Return the (X, Y) coordinate for the center point of the cell that contains the specified text.  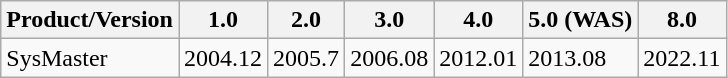
8.0 (682, 20)
1.0 (222, 20)
2012.01 (478, 58)
4.0 (478, 20)
2006.08 (390, 58)
2013.08 (580, 58)
2004.12 (222, 58)
2022.11 (682, 58)
2.0 (306, 20)
3.0 (390, 20)
5.0 (WAS) (580, 20)
Product/Version (90, 20)
2005.7 (306, 58)
SysMaster (90, 58)
